Determine the [X, Y] coordinate at the center of the cell enclosing the given text.  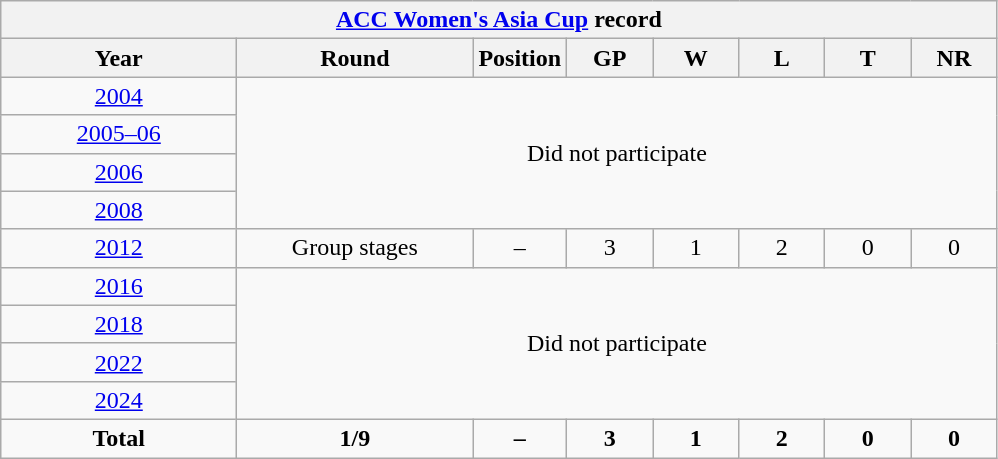
1/9 [355, 438]
Group stages [355, 248]
2016 [119, 286]
Position [520, 58]
T [868, 58]
GP [610, 58]
2006 [119, 172]
L [782, 58]
ACC Women's Asia Cup record [499, 20]
Total [119, 438]
2005–06 [119, 134]
Year [119, 58]
NR [954, 58]
2024 [119, 400]
2004 [119, 96]
Round [355, 58]
2022 [119, 362]
2012 [119, 248]
W [696, 58]
2018 [119, 324]
2008 [119, 210]
